Scan for the cell matching the given text and deliver its (X, Y) coordinate at center. 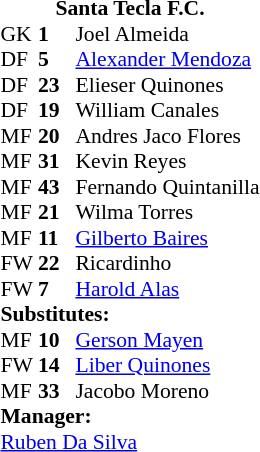
Jacobo Moreno (167, 390)
Harold Alas (167, 288)
10 (57, 339)
5 (57, 59)
14 (57, 365)
Substitutes: (130, 314)
Ricardinho (167, 263)
43 (57, 186)
1 (57, 33)
Gilberto Baires (167, 237)
33 (57, 390)
Manager: (130, 416)
Alexander Mendoza (167, 59)
GK (19, 33)
Liber Quinones (167, 365)
11 (57, 237)
Wilma Torres (167, 212)
7 (57, 288)
31 (57, 161)
Gerson Mayen (167, 339)
22 (57, 263)
Fernando Quintanilla (167, 186)
23 (57, 84)
19 (57, 110)
Andres Jaco Flores (167, 135)
Joel Almeida (167, 33)
20 (57, 135)
William Canales (167, 110)
Kevin Reyes (167, 161)
Elieser Quinones (167, 84)
21 (57, 212)
